Determine the (x, y) coordinate at the center of the cell enclosing the given text.  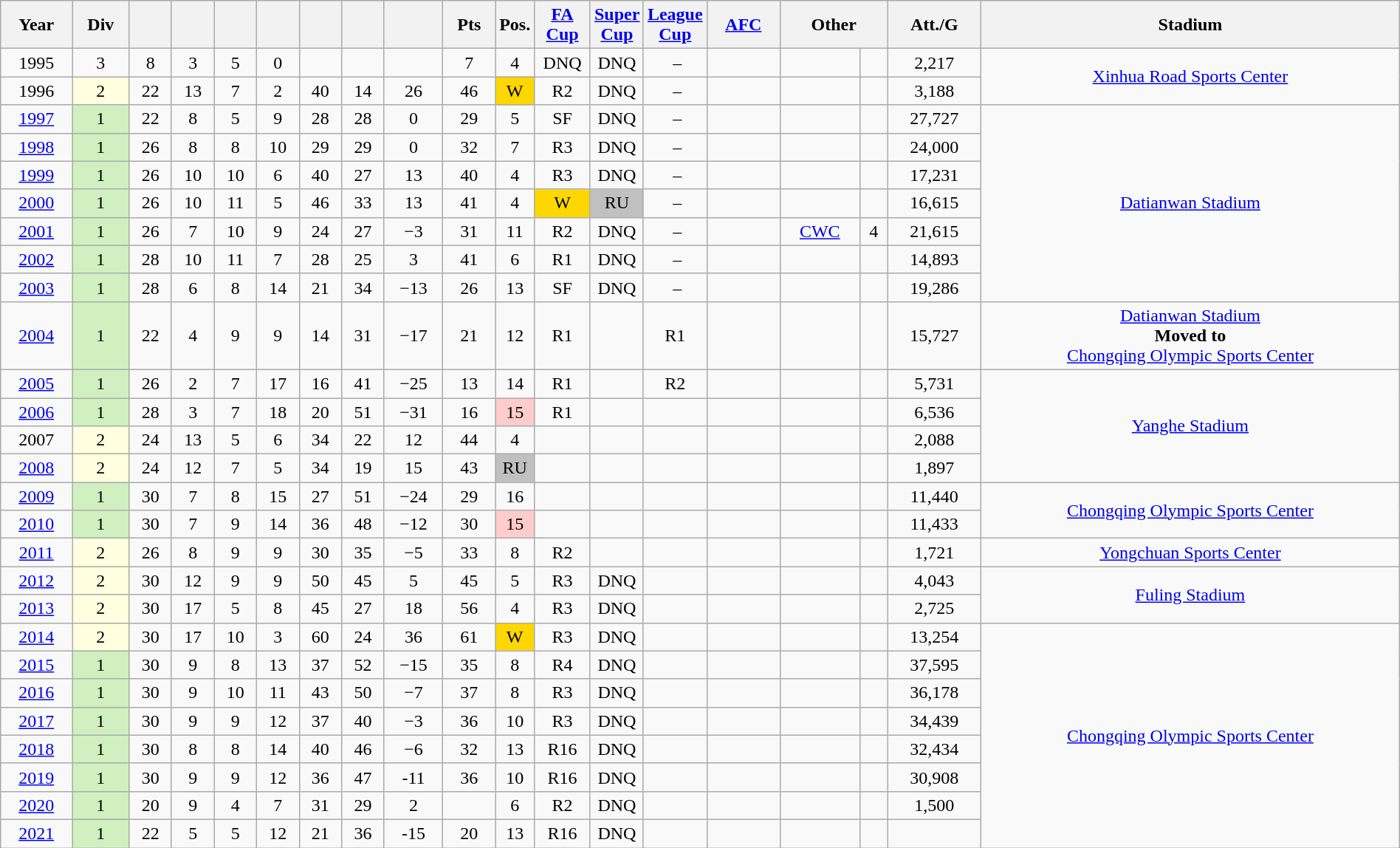
Att./G (934, 25)
1996 (37, 91)
19,286 (934, 287)
League Cup (675, 25)
1,500 (934, 805)
Super Cup (617, 25)
−15 (414, 665)
2006 (37, 411)
2021 (37, 833)
11,433 (934, 524)
11,440 (934, 496)
21,615 (934, 231)
1999 (37, 175)
Pts (470, 25)
52 (363, 665)
19 (363, 468)
−6 (414, 749)
Year (37, 25)
Yongchuan Sports Center (1190, 553)
2007 (37, 440)
2015 (37, 665)
47 (363, 777)
2014 (37, 637)
1995 (37, 63)
−5 (414, 553)
2016 (37, 693)
Datianwan Stadium (1190, 203)
2005 (37, 383)
2004 (37, 335)
Pos. (515, 25)
34,439 (934, 721)
Stadium (1190, 25)
3,188 (934, 91)
2,088 (934, 440)
27,727 (934, 119)
−25 (414, 383)
R4 (563, 665)
−31 (414, 411)
1,897 (934, 468)
2,725 (934, 609)
4,043 (934, 581)
−24 (414, 496)
56 (470, 609)
2010 (37, 524)
37,595 (934, 665)
Xinhua Road Sports Center (1190, 77)
16,615 (934, 203)
5,731 (934, 383)
30,908 (934, 777)
2001 (37, 231)
Other (834, 25)
1998 (37, 147)
2,217 (934, 63)
Div (100, 25)
CWC (820, 231)
2012 (37, 581)
48 (363, 524)
15,727 (934, 335)
-15 (414, 833)
−13 (414, 287)
FA Cup (563, 25)
2009 (37, 496)
−12 (414, 524)
25 (363, 259)
2017 (37, 721)
2000 (37, 203)
1997 (37, 119)
Fuling Stadium (1190, 595)
60 (320, 637)
2018 (37, 749)
Datianwan StadiumMoved toChongqing Olympic Sports Center (1190, 335)
2020 (37, 805)
2002 (37, 259)
32,434 (934, 749)
2013 (37, 609)
−7 (414, 693)
2003 (37, 287)
1,721 (934, 553)
2008 (37, 468)
2019 (37, 777)
17,231 (934, 175)
2011 (37, 553)
44 (470, 440)
24,000 (934, 147)
6,536 (934, 411)
AFC (743, 25)
-11 (414, 777)
13,254 (934, 637)
36,178 (934, 693)
14,893 (934, 259)
61 (470, 637)
−17 (414, 335)
Yanghe Stadium (1190, 425)
